Output the (x, y) coordinate of the center of the cell containing the given text.  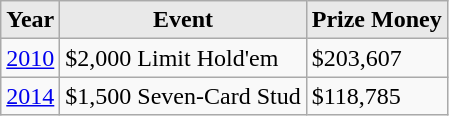
Year (30, 20)
$203,607 (376, 58)
2010 (30, 58)
2014 (30, 96)
$2,000 Limit Hold'em (183, 58)
Event (183, 20)
$118,785 (376, 96)
$1,500 Seven-Card Stud (183, 96)
Prize Money (376, 20)
